For the text-containing cell, return its midpoint in (x, y) coordinate format. 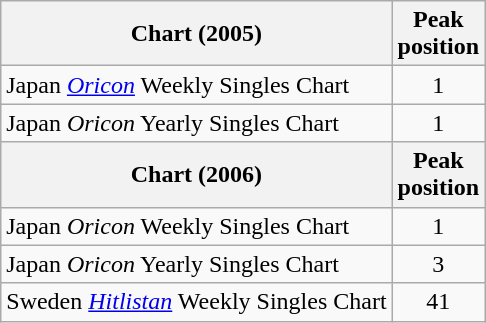
Chart (2006) (196, 174)
3 (438, 264)
Chart (2005) (196, 34)
Sweden Hitlistan Weekly Singles Chart (196, 302)
41 (438, 302)
